Identify which cell holds the provided text, then report its (x, y) central coordinate. 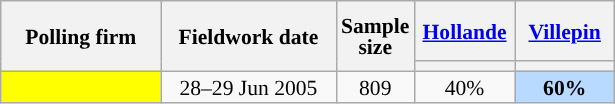
809 (375, 86)
Fieldwork date (248, 36)
60% (565, 86)
40% (464, 86)
28–29 Jun 2005 (248, 86)
Polling firm (81, 36)
Hollande (464, 31)
Samplesize (375, 36)
Villepin (565, 31)
